Return [x, y] of the center of cell containing provided text 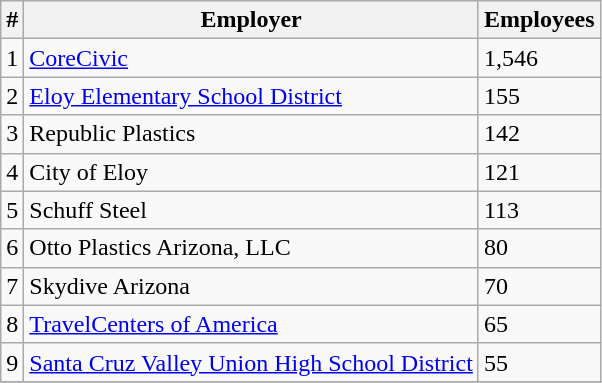
CoreCivic [252, 58]
113 [539, 210]
Otto Plastics Arizona, LLC [252, 248]
Schuff Steel [252, 210]
Eloy Elementary School District [252, 96]
55 [539, 362]
TravelCenters of America [252, 324]
City of Eloy [252, 172]
8 [12, 324]
3 [12, 134]
Santa Cruz Valley Union High School District [252, 362]
Employer [252, 20]
6 [12, 248]
7 [12, 286]
70 [539, 286]
# [12, 20]
Skydive Arizona [252, 286]
1 [12, 58]
Employees [539, 20]
121 [539, 172]
Republic Plastics [252, 134]
142 [539, 134]
155 [539, 96]
80 [539, 248]
65 [539, 324]
2 [12, 96]
5 [12, 210]
1,546 [539, 58]
4 [12, 172]
9 [12, 362]
